From the cell containing the given text, extract its center point as [X, Y] coordinate. 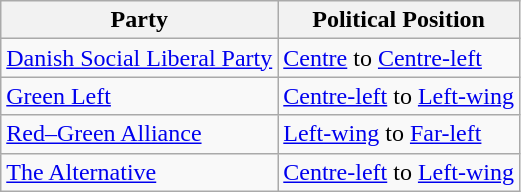
The Alternative [140, 172]
Political Position [399, 20]
Green Left [140, 96]
Danish Social Liberal Party [140, 58]
Party [140, 20]
Red–Green Alliance [140, 134]
Centre to Centre-left [399, 58]
Left-wing to Far-left [399, 134]
